Capture the cell that displays the provided text and extract its [x, y] central coordinate. 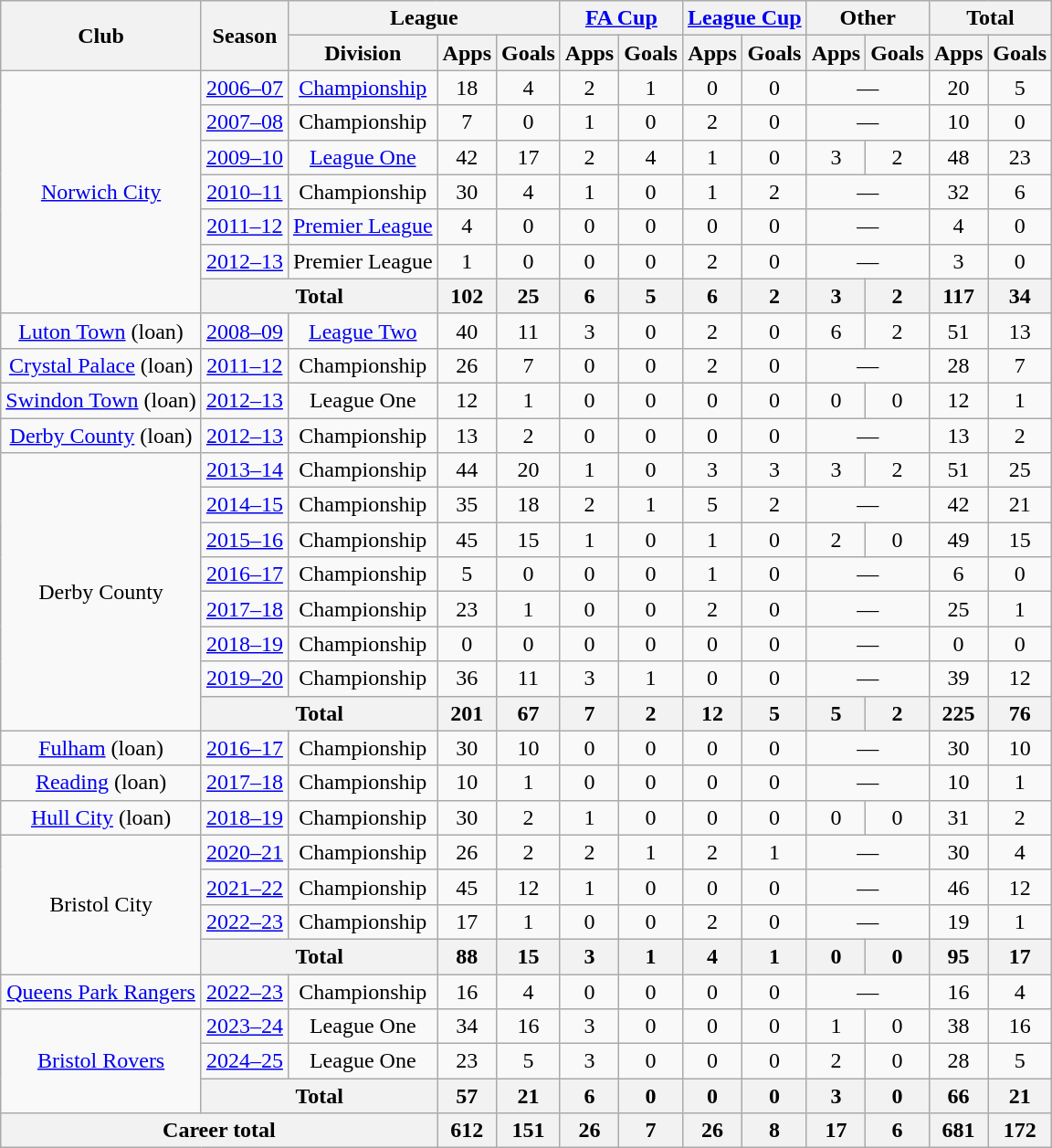
2013–14 [245, 470]
32 [958, 192]
Swindon Town (loan) [101, 400]
151 [529, 1131]
67 [529, 713]
Luton Town (loan) [101, 331]
Season [245, 36]
Norwich City [101, 192]
Hull City (loan) [101, 817]
49 [958, 540]
League [424, 18]
2008–09 [245, 331]
2015–16 [245, 540]
46 [958, 887]
44 [467, 470]
Reading (loan) [101, 783]
612 [467, 1131]
48 [958, 157]
Fulham (loan) [101, 748]
Club [101, 36]
League Two [363, 331]
Bristol Rovers [101, 1061]
8 [774, 1131]
Bristol City [101, 904]
FA Cup [621, 18]
57 [467, 1096]
681 [958, 1131]
88 [467, 956]
Derby County (loan) [101, 436]
2024–25 [245, 1061]
2020–21 [245, 852]
2007–08 [245, 122]
Division [363, 53]
31 [958, 817]
76 [1020, 713]
95 [958, 956]
2010–11 [245, 192]
19 [958, 922]
117 [958, 296]
2006–07 [245, 88]
2023–24 [245, 1027]
36 [467, 679]
102 [467, 296]
Queens Park Rangers [101, 991]
35 [467, 505]
Crystal Palace (loan) [101, 365]
201 [467, 713]
Other [868, 18]
2019–20 [245, 679]
2014–15 [245, 505]
39 [958, 679]
66 [958, 1096]
38 [958, 1027]
225 [958, 713]
Derby County [101, 592]
Career total [219, 1131]
2009–10 [245, 157]
40 [467, 331]
2021–22 [245, 887]
League Cup [744, 18]
172 [1020, 1131]
